For the text-containing cell, return its midpoint in (X, Y) coordinate format. 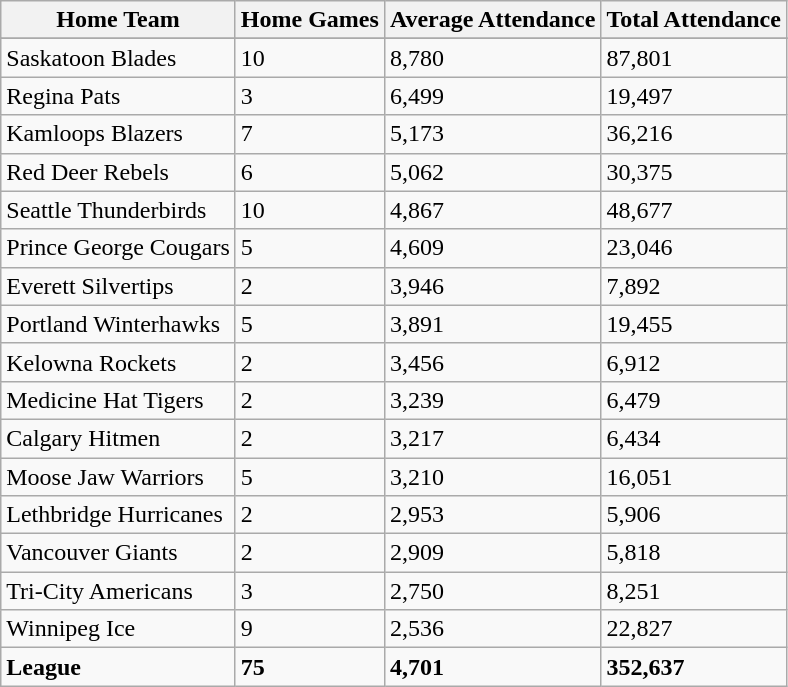
Average Attendance (492, 20)
352,637 (694, 667)
Portland Winterhawks (118, 324)
Red Deer Rebels (118, 172)
Calgary Hitmen (118, 438)
2,953 (492, 515)
5,906 (694, 515)
5,818 (694, 553)
3,210 (492, 477)
2,909 (492, 553)
7,892 (694, 286)
Regina Pats (118, 96)
36,216 (694, 134)
3,456 (492, 362)
3,217 (492, 438)
7 (310, 134)
League (118, 667)
9 (310, 629)
16,051 (694, 477)
Winnipeg Ice (118, 629)
Total Attendance (694, 20)
Everett Silvertips (118, 286)
Tri-City Americans (118, 591)
Moose Jaw Warriors (118, 477)
6 (310, 172)
19,497 (694, 96)
87,801 (694, 58)
6,499 (492, 96)
3,239 (492, 400)
2,750 (492, 591)
Home Team (118, 20)
Kamloops Blazers (118, 134)
6,434 (694, 438)
6,912 (694, 362)
22,827 (694, 629)
3,946 (492, 286)
2,536 (492, 629)
Lethbridge Hurricanes (118, 515)
Prince George Cougars (118, 248)
Saskatoon Blades (118, 58)
48,677 (694, 210)
19,455 (694, 324)
Seattle Thunderbirds (118, 210)
23,046 (694, 248)
Kelowna Rockets (118, 362)
4,867 (492, 210)
5,062 (492, 172)
6,479 (694, 400)
8,251 (694, 591)
3,891 (492, 324)
Home Games (310, 20)
Medicine Hat Tigers (118, 400)
30,375 (694, 172)
4,701 (492, 667)
Vancouver Giants (118, 553)
4,609 (492, 248)
5,173 (492, 134)
8,780 (492, 58)
75 (310, 667)
